Return (X, Y) of the center of cell containing provided text 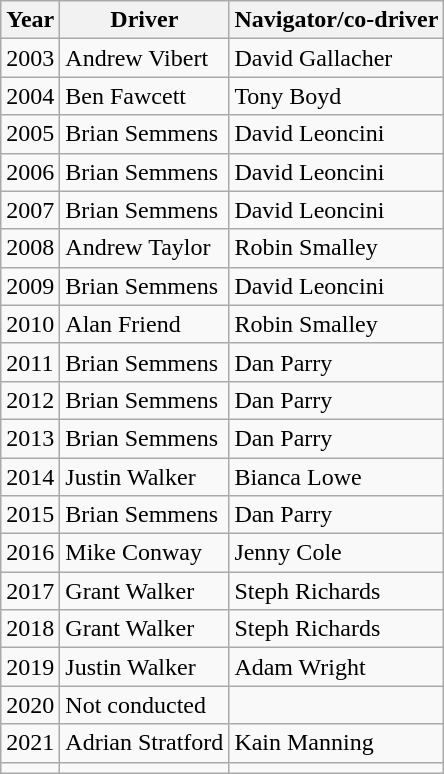
2020 (30, 705)
2008 (30, 248)
2014 (30, 477)
2018 (30, 629)
2005 (30, 134)
Andrew Vibert (144, 58)
2013 (30, 438)
Adrian Stratford (144, 743)
Adam Wright (336, 667)
2017 (30, 591)
2011 (30, 362)
2007 (30, 210)
2004 (30, 96)
2009 (30, 286)
Bianca Lowe (336, 477)
Year (30, 20)
2021 (30, 743)
2016 (30, 553)
2019 (30, 667)
2006 (30, 172)
Alan Friend (144, 324)
2003 (30, 58)
Mike Conway (144, 553)
2015 (30, 515)
Jenny Cole (336, 553)
Not conducted (144, 705)
Navigator/co-driver (336, 20)
David Gallacher (336, 58)
Ben Fawcett (144, 96)
Driver (144, 20)
Tony Boyd (336, 96)
Kain Manning (336, 743)
2010 (30, 324)
2012 (30, 400)
Andrew Taylor (144, 248)
